Determine the (X, Y) coordinate at the center of the cell enclosing the given text.  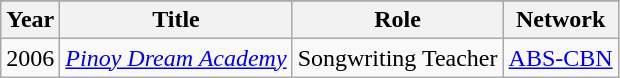
Role (398, 20)
Year (30, 20)
Network (560, 20)
Songwriting Teacher (398, 58)
ABS-CBN (560, 58)
2006 (30, 58)
Title (176, 20)
Pinoy Dream Academy (176, 58)
